Pinpoint the cell where the given text exists, returning its [X, Y] midpoint coordinate. 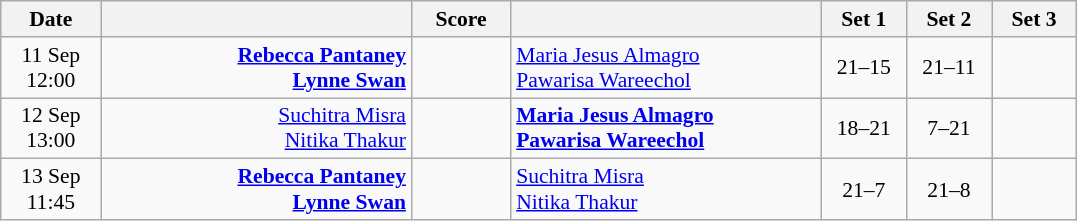
Date [51, 19]
Set 1 [864, 19]
21–15 [864, 68]
13 Sep11:45 [51, 190]
Score [461, 19]
21–7 [864, 190]
21–11 [948, 68]
12 Sep13:00 [51, 128]
11 Sep12:00 [51, 68]
18–21 [864, 128]
Set 2 [948, 19]
Set 3 [1034, 19]
21–8 [948, 190]
7–21 [948, 128]
